Provide the (X, Y) coordinate of the cell's center where the given text is located.  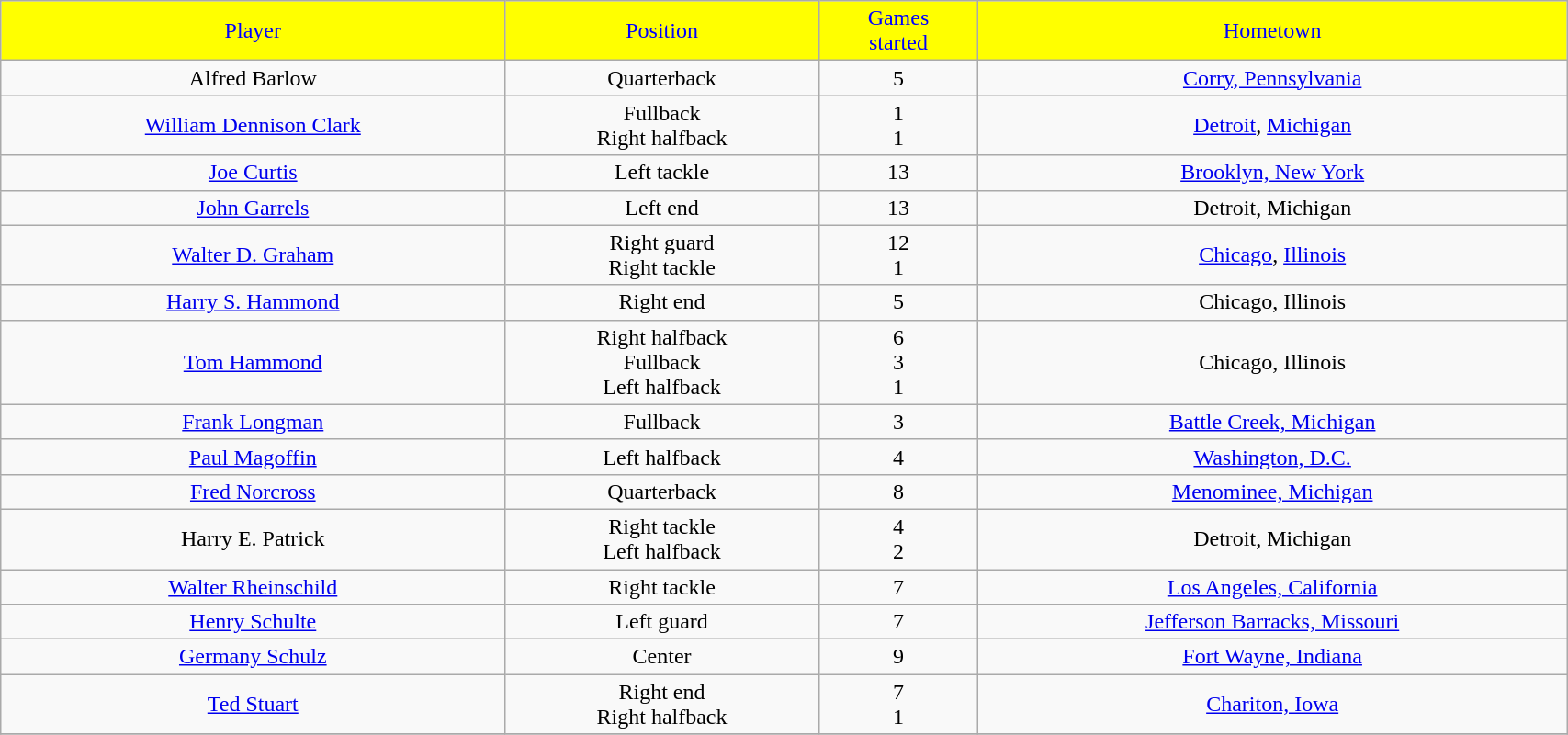
Left guard (661, 622)
4 (898, 457)
Menominee, Michigan (1273, 492)
FullbackRight halfback (661, 125)
Jefferson Barracks, Missouri (1273, 622)
3 (898, 422)
11 (898, 125)
Joe Curtis (254, 173)
71 (898, 704)
Left tackle (661, 173)
9 (898, 657)
Alfred Barlow (254, 78)
Ted Stuart (254, 704)
Center (661, 657)
John Garrels (254, 208)
Corry, Pennsylvania (1273, 78)
631 (898, 362)
Hometown (1273, 31)
Fred Norcross (254, 492)
Los Angeles, California (1273, 587)
Position (661, 31)
Brooklyn, New York (1273, 173)
Right guardRight tackle (661, 255)
Right tackle (661, 587)
Walter Rheinschild (254, 587)
Right endRight halfback (661, 704)
Paul Magoffin (254, 457)
121 (898, 255)
Washington, D.C. (1273, 457)
Frank Longman (254, 422)
Chariton, Iowa (1273, 704)
Harry S. Hammond (254, 302)
Henry Schulte (254, 622)
Battle Creek, Michigan (1273, 422)
Walter D. Graham (254, 255)
Right end (661, 302)
Germany Schulz (254, 657)
William Dennison Clark (254, 125)
8 (898, 492)
Gamesstarted (898, 31)
Right halfbackFullbackLeft halfback (661, 362)
42 (898, 538)
Tom Hammond (254, 362)
Left halfback (661, 457)
Fort Wayne, Indiana (1273, 657)
Player (254, 31)
Harry E. Patrick (254, 538)
Right tackleLeft halfback (661, 538)
Fullback (661, 422)
Left end (661, 208)
